Pinpoint the cell where the given text exists, returning its [X, Y] midpoint coordinate. 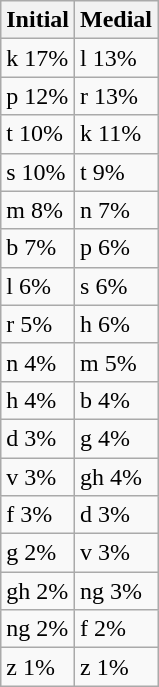
f 2% [116, 629]
b 4% [116, 400]
p 6% [116, 248]
g 4% [116, 438]
f 3% [38, 515]
n 7% [116, 210]
l 13% [116, 58]
Initial [38, 20]
h 6% [116, 324]
s 10% [38, 172]
g 2% [38, 553]
l 6% [38, 286]
ng 2% [38, 629]
b 7% [38, 248]
gh 2% [38, 591]
t 9% [116, 172]
ng 3% [116, 591]
m 8% [38, 210]
m 5% [116, 362]
n 4% [38, 362]
k 17% [38, 58]
Medial [116, 20]
r 13% [116, 96]
gh 4% [116, 477]
s 6% [116, 286]
k 11% [116, 134]
r 5% [38, 324]
p 12% [38, 96]
t 10% [38, 134]
h 4% [38, 400]
